From the cell containing the given text, extract its center point as (X, Y) coordinate. 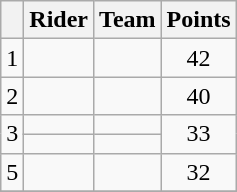
Points (198, 20)
5 (12, 172)
3 (12, 134)
1 (12, 58)
40 (198, 96)
33 (198, 134)
32 (198, 172)
2 (12, 96)
Team (128, 20)
Rider (59, 20)
42 (198, 58)
